For the text-containing cell, return its midpoint in (X, Y) coordinate format. 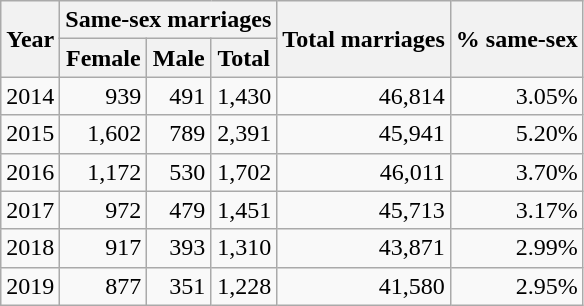
1,228 (244, 286)
1,310 (244, 248)
1,172 (104, 172)
2014 (30, 96)
2.95% (516, 286)
1,602 (104, 134)
2016 (30, 172)
41,580 (364, 286)
5.20% (516, 134)
2018 (30, 248)
2017 (30, 210)
491 (179, 96)
2019 (30, 286)
Same-sex marriages (168, 20)
3.70% (516, 172)
45,941 (364, 134)
1,451 (244, 210)
1,430 (244, 96)
43,871 (364, 248)
Female (104, 58)
393 (179, 248)
Total marriages (364, 39)
Year (30, 39)
2015 (30, 134)
1,702 (244, 172)
Male (179, 58)
46,814 (364, 96)
939 (104, 96)
3.17% (516, 210)
Total (244, 58)
2.99% (516, 248)
46,011 (364, 172)
3.05% (516, 96)
% same-sex (516, 39)
45,713 (364, 210)
917 (104, 248)
972 (104, 210)
479 (179, 210)
789 (179, 134)
877 (104, 286)
2,391 (244, 134)
351 (179, 286)
530 (179, 172)
